Return [X, Y] of the center of cell containing provided text 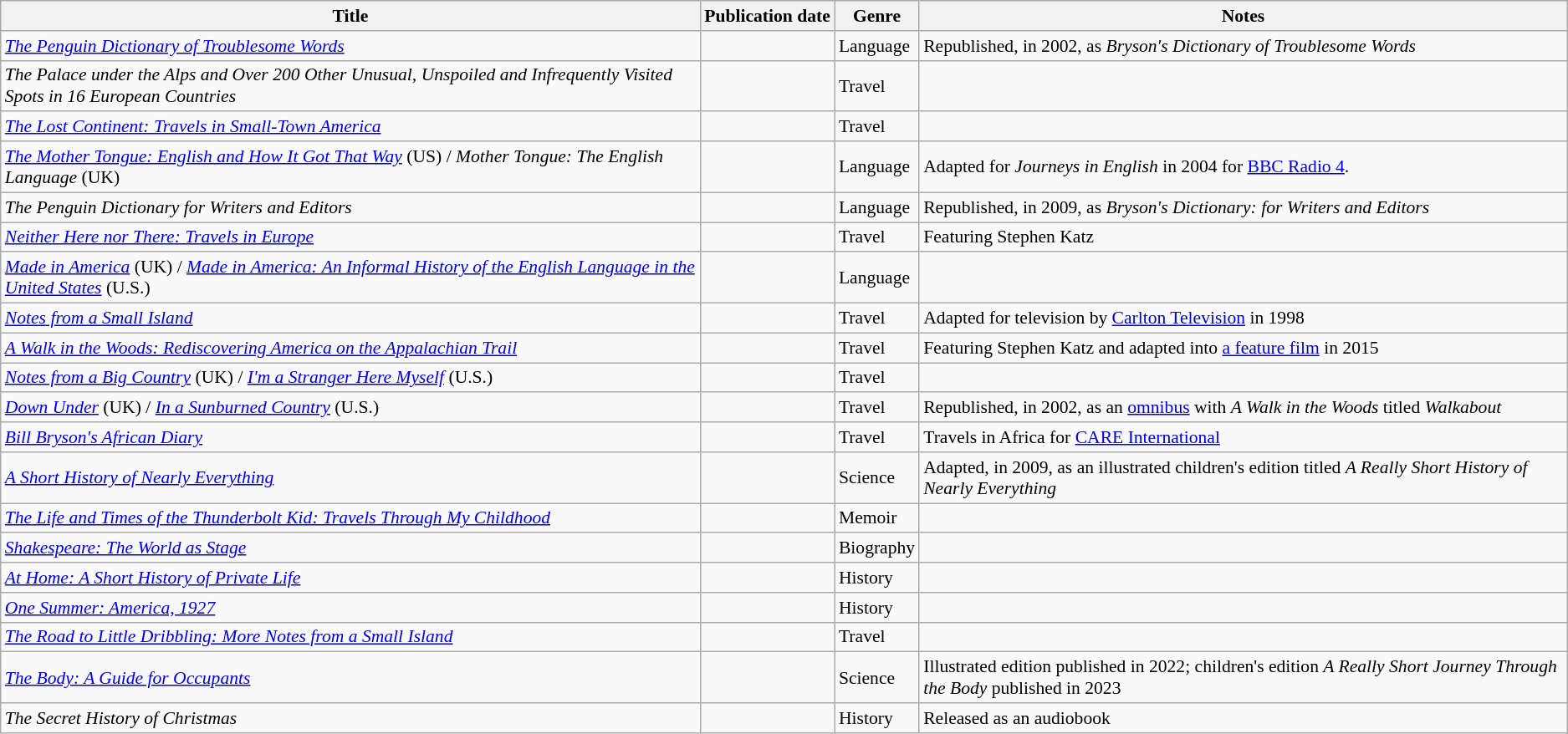
Shakespeare: The World as Stage [350, 548]
Travels in Africa for CARE International [1243, 437]
Made in America (UK) / Made in America: An Informal History of the English Language in the United States (U.S.) [350, 278]
Notes from a Big Country (UK) / I'm a Stranger Here Myself (U.S.) [350, 378]
The Palace under the Alps and Over 200 Other Unusual, Unspoiled and Infrequently Visited Spots in 16 European Countries [350, 85]
At Home: A Short History of Private Life [350, 578]
Republished, in 2009, as Bryson's Dictionary: for Writers and Editors [1243, 207]
The Penguin Dictionary for Writers and Editors [350, 207]
A Walk in the Woods: Rediscovering America on the Appalachian Trail [350, 348]
Biography [876, 548]
Adapted for Journeys in English in 2004 for BBC Radio 4. [1243, 167]
The Road to Little Dribbling: More Notes from a Small Island [350, 637]
Down Under (UK) / In a Sunburned Country (U.S.) [350, 408]
Adapted, in 2009, as an illustrated children's edition titled A Really Short History of Nearly Everything [1243, 478]
Illustrated edition published in 2022; children's edition A Really Short Journey Through the Body published in 2023 [1243, 677]
The Life and Times of the Thunderbolt Kid: Travels Through My Childhood [350, 518]
The Penguin Dictionary of Troublesome Words [350, 46]
Bill Bryson's African Diary [350, 437]
Publication date [768, 16]
Republished, in 2002, as an omnibus with A Walk in the Woods titled Walkabout [1243, 408]
Notes [1243, 16]
Featuring Stephen Katz and adapted into a feature film in 2015 [1243, 348]
The Body: A Guide for Occupants [350, 677]
Genre [876, 16]
Notes from a Small Island [350, 319]
The Lost Continent: Travels in Small-Town America [350, 127]
Featuring Stephen Katz [1243, 237]
Adapted for television by Carlton Television in 1998 [1243, 319]
Released as an audiobook [1243, 718]
Republished, in 2002, as Bryson's Dictionary of Troublesome Words [1243, 46]
One Summer: America, 1927 [350, 608]
Neither Here nor There: Travels in Europe [350, 237]
The Mother Tongue: English and How It Got That Way (US) / Mother Tongue: The English Language (UK) [350, 167]
Memoir [876, 518]
The Secret History of Christmas [350, 718]
Title [350, 16]
A Short History of Nearly Everything [350, 478]
